Return the [X, Y] coordinate for the center point of the cell that contains the specified text.  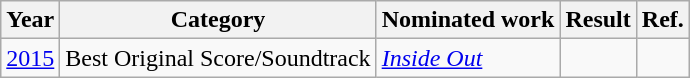
Category [218, 20]
Year [30, 20]
Best Original Score/Soundtrack [218, 58]
Ref. [662, 20]
Inside Out [468, 58]
2015 [30, 58]
Result [598, 20]
Nominated work [468, 20]
